Search for the cell housing the specified text and yield its [x, y] center coordinate. 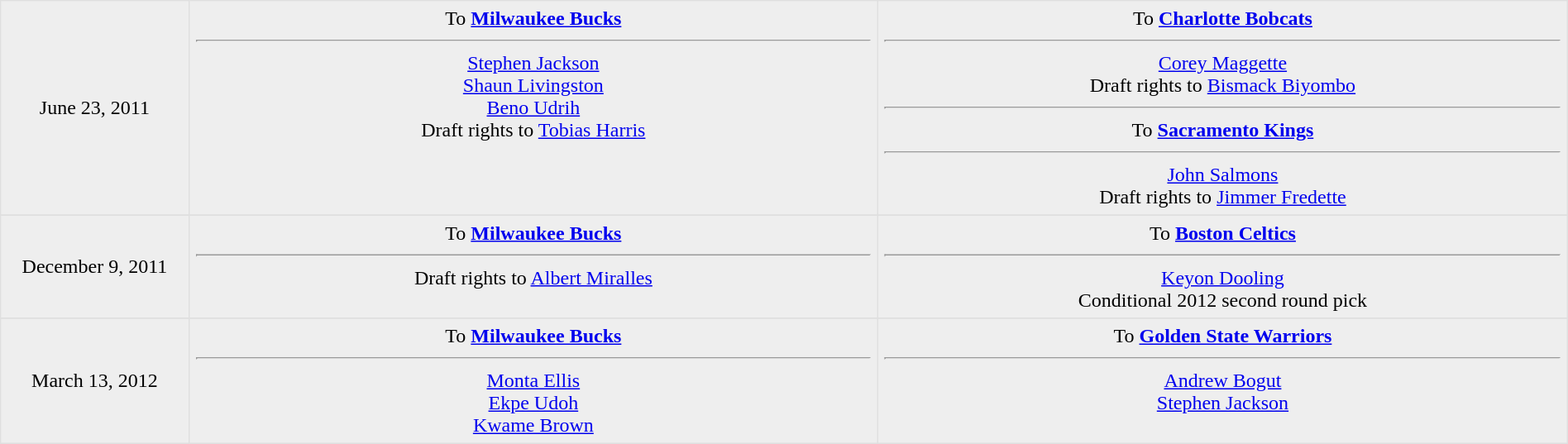
To Milwaukee BucksDraft rights to Albert Miralles [533, 266]
To Milwaukee BucksStephen JacksonShaun LivingstonBeno UdrihDraft rights to Tobias Harris [533, 108]
December 9, 2011 [94, 266]
To Milwaukee BucksMonta EllisEkpe UdohKwame Brown [533, 381]
To Charlotte BobcatsCorey MaggetteDraft rights to Bismack BiyomboTo Sacramento KingsJohn SalmonsDraft rights to Jimmer Fredette [1223, 108]
June 23, 2011 [94, 108]
To Golden State WarriorsAndrew BogutStephen Jackson [1223, 381]
To Boston CelticsKeyon DoolingConditional 2012 second round pick [1223, 266]
March 13, 2012 [94, 381]
